Return [X, Y] of the center of cell containing provided text 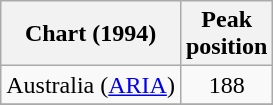
188 [226, 85]
Peakposition [226, 34]
Australia (ARIA) [91, 85]
Chart (1994) [91, 34]
